For the text-containing cell, return its midpoint in [X, Y] coordinate format. 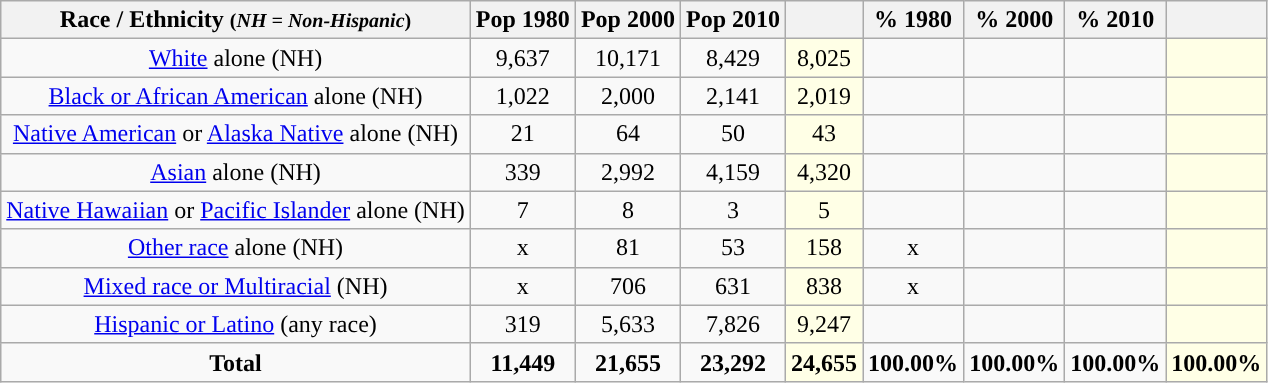
8,025 [824, 58]
21,655 [628, 362]
631 [732, 286]
2,992 [628, 172]
2,141 [732, 96]
2,019 [824, 96]
Pop 1980 [522, 20]
8,429 [732, 58]
43 [824, 134]
11,449 [522, 362]
Asian alone (NH) [236, 172]
5,633 [628, 324]
% 1980 [914, 20]
Native American or Alaska Native alone (NH) [236, 134]
Mixed race or Multiracial (NH) [236, 286]
% 2000 [1014, 20]
1,022 [522, 96]
9,637 [522, 58]
5 [824, 210]
8 [628, 210]
339 [522, 172]
Pop 2010 [732, 20]
21 [522, 134]
Pop 2000 [628, 20]
Race / Ethnicity (NH = Non-Hispanic) [236, 20]
50 [732, 134]
24,655 [824, 362]
64 [628, 134]
Black or African American alone (NH) [236, 96]
7 [522, 210]
4,159 [732, 172]
319 [522, 324]
7,826 [732, 324]
Total [236, 362]
White alone (NH) [236, 58]
838 [824, 286]
53 [732, 248]
2,000 [628, 96]
23,292 [732, 362]
706 [628, 286]
3 [732, 210]
158 [824, 248]
10,171 [628, 58]
4,320 [824, 172]
Hispanic or Latino (any race) [236, 324]
Other race alone (NH) [236, 248]
Native Hawaiian or Pacific Islander alone (NH) [236, 210]
9,247 [824, 324]
% 2010 [1116, 20]
81 [628, 248]
